Identify which cell holds the provided text, then report its [x, y] central coordinate. 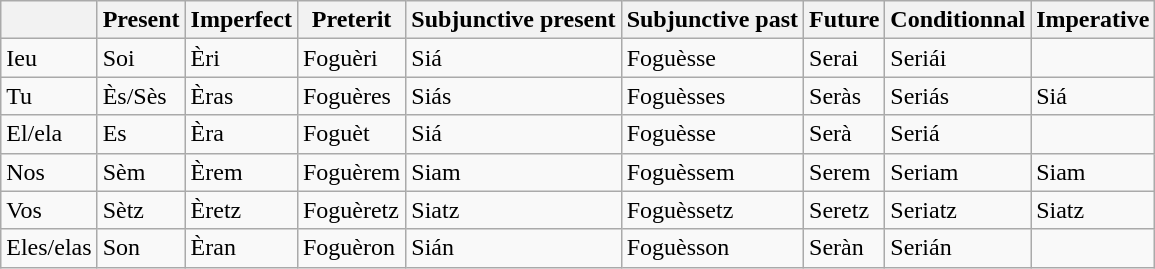
Subjunctive past [712, 20]
Seretz [844, 210]
Ieu [49, 58]
Present [141, 20]
Seràs [844, 96]
Èras [241, 96]
Seriatz [958, 210]
Subjunctive present [514, 20]
Serai [844, 58]
Eles/elas [49, 248]
Èran [241, 248]
Foguèron [351, 248]
Sèm [141, 172]
Foguèt [351, 134]
Soi [141, 58]
Foguèri [351, 58]
Imperfect [241, 20]
El/ela [49, 134]
Seriás [958, 96]
Nos [49, 172]
Èrem [241, 172]
Preterit [351, 20]
Foguères [351, 96]
Foguèretz [351, 210]
Serián [958, 248]
Seràn [844, 248]
Future [844, 20]
Vos [49, 210]
Es [141, 134]
Foguèssetz [712, 210]
Foguèrem [351, 172]
Foguèsses [712, 96]
Tu [49, 96]
Sián [514, 248]
Foguèssem [712, 172]
Foguèsson [712, 248]
Èri [241, 58]
Seriái [958, 58]
Serà [844, 134]
Èra [241, 134]
Siás [514, 96]
Son [141, 248]
Èretz [241, 210]
Serem [844, 172]
Seriam [958, 172]
Seriá [958, 134]
Imperative [1093, 20]
Conditionnal [958, 20]
Sètz [141, 210]
Ès/Sès [141, 96]
